Provide the (x, y) coordinate of the cell's center where the given text is located.  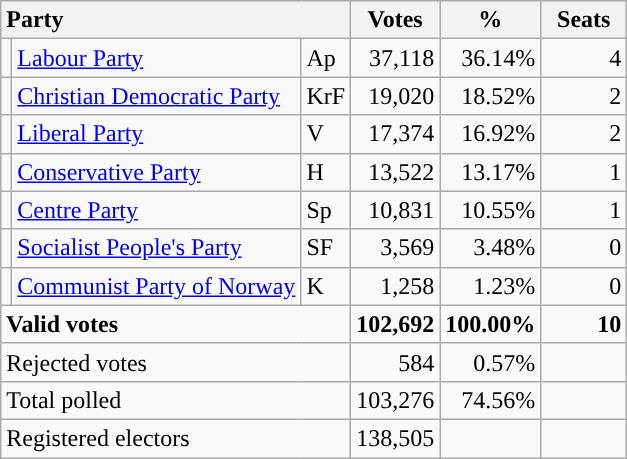
Seats (584, 20)
Total polled (176, 400)
10,831 (396, 210)
100.00% (490, 324)
0.57% (490, 362)
103,276 (396, 400)
K (326, 286)
1.23% (490, 286)
19,020 (396, 96)
V (326, 134)
Party (176, 20)
13,522 (396, 172)
% (490, 20)
102,692 (396, 324)
Registered electors (176, 438)
36.14% (490, 58)
Rejected votes (176, 362)
74.56% (490, 400)
10 (584, 324)
Socialist People's Party (156, 248)
18.52% (490, 96)
H (326, 172)
3.48% (490, 248)
SF (326, 248)
17,374 (396, 134)
13.17% (490, 172)
37,118 (396, 58)
1,258 (396, 286)
Christian Democratic Party (156, 96)
16.92% (490, 134)
Sp (326, 210)
584 (396, 362)
Communist Party of Norway (156, 286)
138,505 (396, 438)
3,569 (396, 248)
Conservative Party (156, 172)
KrF (326, 96)
Centre Party (156, 210)
Ap (326, 58)
10.55% (490, 210)
Labour Party (156, 58)
4 (584, 58)
Votes (396, 20)
Valid votes (176, 324)
Liberal Party (156, 134)
